Pinpoint the cell where the given text exists, returning its (X, Y) midpoint coordinate. 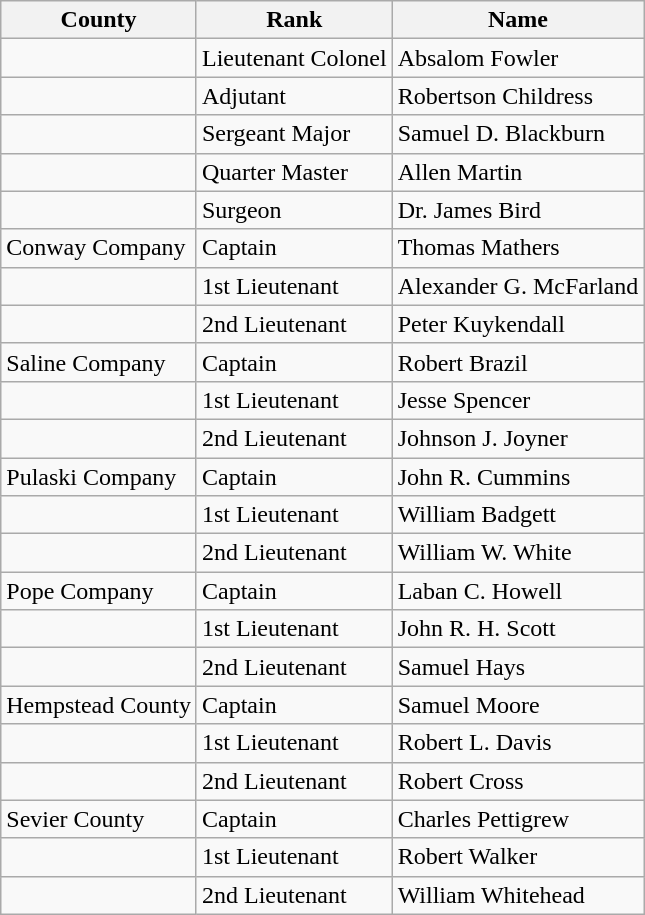
Rank (294, 20)
Hempstead County (99, 705)
Lieutenant Colonel (294, 58)
Sevier County (99, 819)
Allen Martin (518, 172)
Peter Kuykendall (518, 324)
Samuel Moore (518, 705)
John R. H. Scott (518, 629)
Johnson J. Joyner (518, 438)
William Badgett (518, 515)
Name (518, 20)
Robert Brazil (518, 362)
Laban C. Howell (518, 591)
Pulaski Company (99, 477)
Robertson Childress (518, 96)
Quarter Master (294, 172)
Conway Company (99, 248)
Surgeon (294, 210)
William Whitehead (518, 895)
Charles Pettigrew (518, 819)
Adjutant (294, 96)
Thomas Mathers (518, 248)
Saline Company (99, 362)
County (99, 20)
Robert L. Davis (518, 743)
Robert Cross (518, 781)
William W. White (518, 553)
Samuel D. Blackburn (518, 134)
Sergeant Major (294, 134)
Robert Walker (518, 857)
Dr. James Bird (518, 210)
John R. Cummins (518, 477)
Absalom Fowler (518, 58)
Pope Company (99, 591)
Samuel Hays (518, 667)
Alexander G. McFarland (518, 286)
Jesse Spencer (518, 400)
